Return [x, y] of the center of cell containing provided text 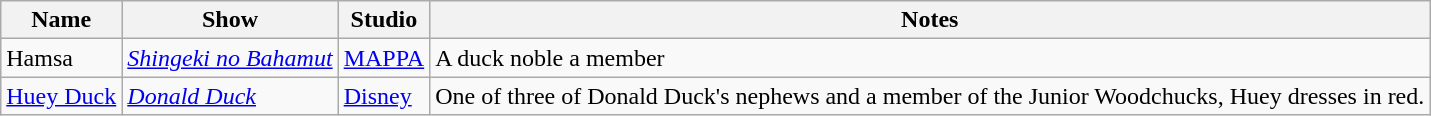
Disney [384, 96]
One of three of Donald Duck's nephews and a member of the Junior Woodchucks, Huey dresses in red. [930, 96]
Donald Duck [230, 96]
Name [62, 20]
Notes [930, 20]
A duck noble a member [930, 58]
Studio [384, 20]
Shingeki no Bahamut [230, 58]
Hamsa [62, 58]
Show [230, 20]
MAPPA [384, 58]
Huey Duck [62, 96]
